Locate the cell with the specified text and output its [x, y] center coordinate. 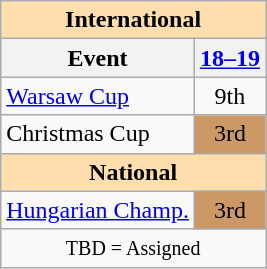
International [134, 20]
Christmas Cup [98, 134]
9th [230, 96]
Warsaw Cup [98, 96]
Event [98, 58]
18–19 [230, 58]
TBD = Assigned [134, 248]
National [134, 172]
Hungarian Champ. [98, 210]
